Extract the (x, y) coordinate from the center of the cell holding the provided text.  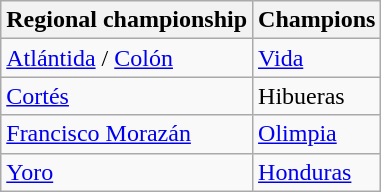
Francisco Morazán (127, 134)
Olimpia (317, 134)
Regional championship (127, 20)
Vida (317, 58)
Yoro (127, 172)
Atlántida / Colón (127, 58)
Champions (317, 20)
Honduras (317, 172)
Cortés (127, 96)
Hibueras (317, 96)
